Find where the given text appears and provide that cell's center as (X, Y) coordinate. 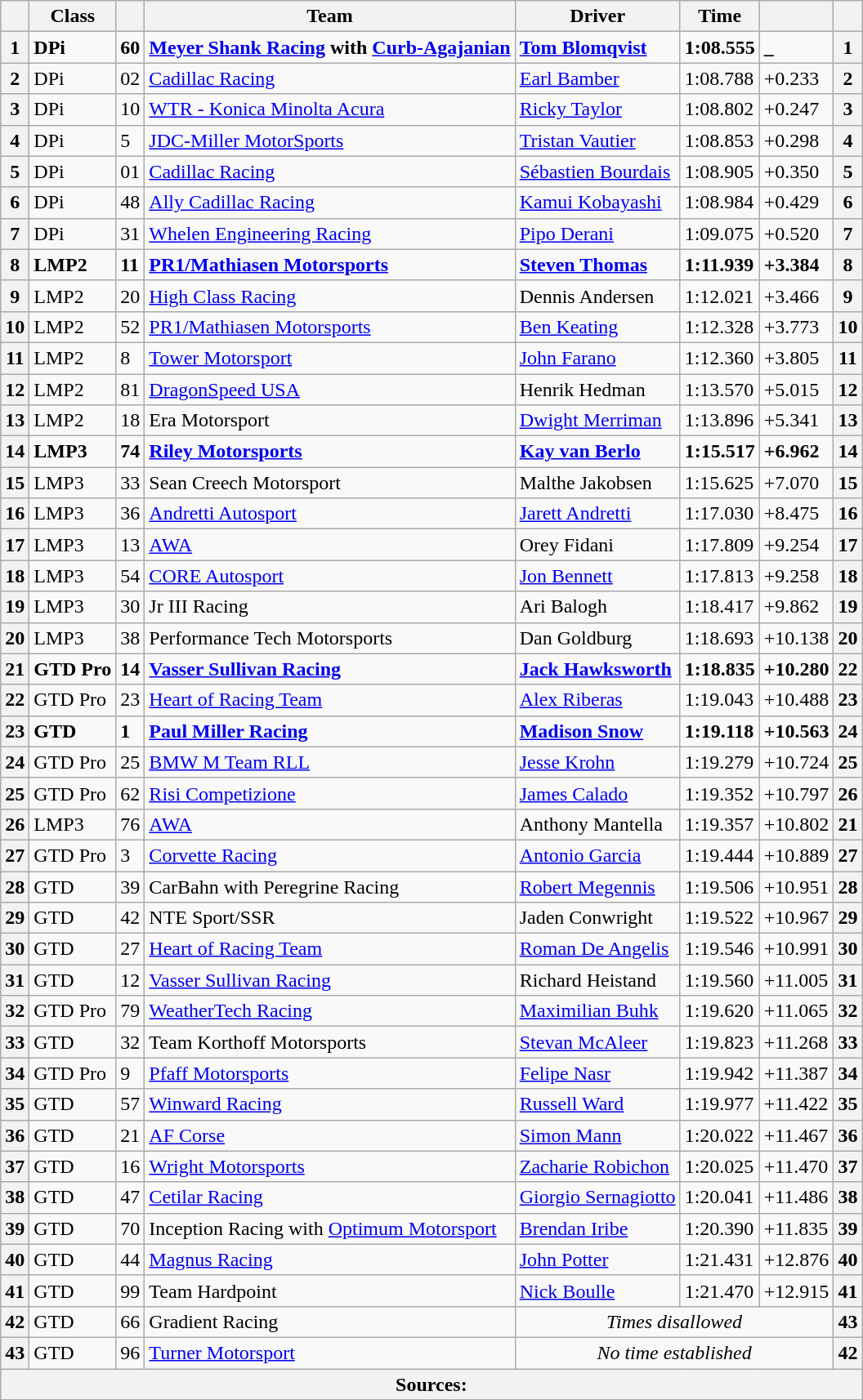
Era Motorsport (330, 421)
1:19.522 (719, 918)
CarBahn with Peregrine Racing (330, 886)
+10.797 (796, 793)
Gradient Racing (330, 1322)
Whelen Engineering Racing (330, 234)
Pfaff Motorsports (330, 1073)
Jesse Krohn (597, 762)
60 (131, 47)
+0.350 (796, 172)
Pipo Derani (597, 234)
57 (131, 1104)
Tristan Vautier (597, 140)
+10.889 (796, 855)
1:19.546 (719, 949)
1:20.390 (719, 1228)
Felipe Nasr (597, 1073)
+3.384 (796, 265)
+3.773 (796, 327)
+11.470 (796, 1166)
Inception Racing with Optimum Motorsport (330, 1228)
Steven Thomas (597, 265)
96 (131, 1353)
+11.387 (796, 1073)
1:19.279 (719, 762)
Team Korthoff Motorsports (330, 1042)
99 (131, 1291)
Corvette Racing (330, 855)
+7.070 (796, 483)
1:20.041 (719, 1197)
54 (131, 576)
Alex Riberas (597, 700)
+10.563 (796, 731)
1:12.021 (719, 296)
Jaden Conwright (597, 918)
52 (131, 327)
Time (719, 16)
1:19.620 (719, 1011)
1:18.417 (719, 607)
Jack Hawksworth (597, 669)
WeatherTech Racing (330, 1011)
Robert Megennis (597, 886)
1:08.788 (719, 78)
74 (131, 452)
81 (131, 390)
Jon Bennett (597, 576)
Ben Keating (597, 327)
Russell Ward (597, 1104)
1:19.444 (719, 855)
Madison Snow (597, 731)
Cetilar Racing (330, 1197)
1:15.517 (719, 452)
JDC-Miller MotorSports (330, 140)
70 (131, 1228)
+11.268 (796, 1042)
47 (131, 1197)
Sources: (431, 1384)
Stevan McAleer (597, 1042)
BMW M Team RLL (330, 762)
1:19.043 (719, 700)
Team Hardpoint (330, 1291)
Jarett Andretti (597, 514)
CORE Autosport (330, 576)
Jr III Racing (330, 607)
Andretti Autosport (330, 514)
Turner Motorsport (330, 1353)
Winward Racing (330, 1104)
1:08.984 (719, 203)
+11.835 (796, 1228)
Driver (597, 16)
1:19.560 (719, 980)
Times disallowed (674, 1322)
48 (131, 203)
James Calado (597, 793)
Brendan Iribe (597, 1228)
DragonSpeed USA (330, 390)
+9.254 (796, 545)
Risi Competizione (330, 793)
Paul Miller Racing (330, 731)
1:17.809 (719, 545)
Magnus Racing (330, 1260)
+6.962 (796, 452)
1:17.813 (719, 576)
1:19.823 (719, 1042)
Nick Boulle (597, 1291)
Dwight Merriman (597, 421)
Zacharie Robichon (597, 1166)
Ricky Taylor (597, 109)
1:19.506 (719, 886)
+10.991 (796, 949)
62 (131, 793)
Sean Creech Motorsport (330, 483)
Wright Motorsports (330, 1166)
Performance Tech Motorsports (330, 638)
+12.876 (796, 1260)
Class (73, 16)
Richard Heistand (597, 980)
+10.951 (796, 886)
Tower Motorsport (330, 358)
44 (131, 1260)
+5.015 (796, 390)
1:11.939 (719, 265)
+3.466 (796, 296)
+3.805 (796, 358)
WTR - Konica Minolta Acura (330, 109)
+0.520 (796, 234)
_ (796, 47)
1:18.835 (719, 669)
Sébastien Bourdais (597, 172)
Simon Mann (597, 1135)
Team (330, 16)
1:09.075 (719, 234)
1:19.118 (719, 731)
Anthony Mantella (597, 824)
76 (131, 824)
No time established (674, 1353)
Riley Motorsports (330, 452)
1:08.905 (719, 172)
+5.341 (796, 421)
1:15.625 (719, 483)
1:19.357 (719, 824)
Ally Cadillac Racing (330, 203)
Dennis Andersen (597, 296)
NTE Sport/SSR (330, 918)
Malthe Jakobsen (597, 483)
Tom Blomqvist (597, 47)
AF Corse (330, 1135)
+0.247 (796, 109)
Orey Fidani (597, 545)
+11.005 (796, 980)
+9.862 (796, 607)
1:12.328 (719, 327)
+0.233 (796, 78)
+10.138 (796, 638)
John Potter (597, 1260)
1:13.570 (719, 390)
+11.065 (796, 1011)
+10.488 (796, 700)
+10.967 (796, 918)
1:17.030 (719, 514)
1:13.896 (719, 421)
+12.915 (796, 1291)
66 (131, 1322)
1:19.942 (719, 1073)
1:21.470 (719, 1291)
Roman De Angelis (597, 949)
1:20.025 (719, 1166)
1:12.360 (719, 358)
Kamui Kobayashi (597, 203)
1:19.352 (719, 793)
High Class Racing (330, 296)
+11.422 (796, 1104)
1:08.853 (719, 140)
+10.802 (796, 824)
Dan Goldburg (597, 638)
Antonio Garcia (597, 855)
+10.724 (796, 762)
+11.486 (796, 1197)
Henrik Hedman (597, 390)
Meyer Shank Racing with Curb-Agajanian (330, 47)
+0.429 (796, 203)
01 (131, 172)
Earl Bamber (597, 78)
1:08.555 (719, 47)
1:20.022 (719, 1135)
Giorgio Sernagiotto (597, 1197)
Kay van Berlo (597, 452)
1:21.431 (719, 1260)
Maximilian Buhk (597, 1011)
79 (131, 1011)
Ari Balogh (597, 607)
+8.475 (796, 514)
John Farano (597, 358)
1:08.802 (719, 109)
02 (131, 78)
1:18.693 (719, 638)
+0.298 (796, 140)
+10.280 (796, 669)
1:19.977 (719, 1104)
+9.258 (796, 576)
+11.467 (796, 1135)
